Output the (x, y) coordinate of the center of the cell containing the given text.  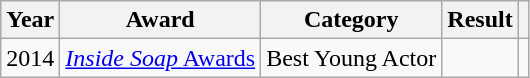
Year (30, 20)
Best Young Actor (352, 58)
2014 (30, 58)
Category (352, 20)
Award (160, 20)
Inside Soap Awards (160, 58)
Result (480, 20)
